Identify which cell holds the provided text, then report its [x, y] central coordinate. 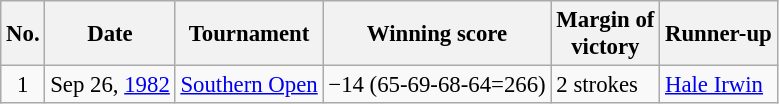
Tournament [249, 34]
No. [23, 34]
Sep 26, 1982 [110, 85]
2 strokes [606, 85]
Date [110, 34]
1 [23, 85]
Winning score [437, 34]
−14 (65-69-68-64=266) [437, 85]
Runner-up [718, 34]
Margin ofvictory [606, 34]
Southern Open [249, 85]
Hale Irwin [718, 85]
